Search for the cell housing the specified text and yield its (x, y) center coordinate. 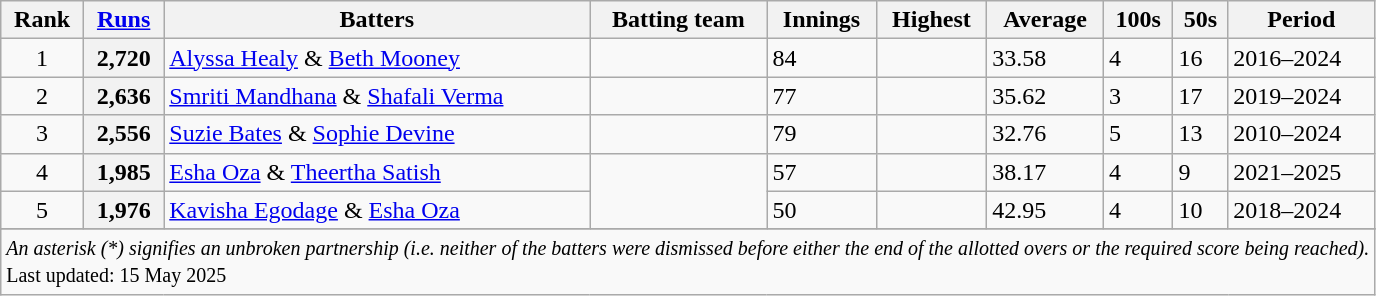
50s (1200, 20)
57 (822, 172)
Alyssa Healy & Beth Mooney (377, 58)
Esha Oza & Theertha Satish (377, 172)
79 (822, 134)
1,976 (124, 210)
84 (822, 58)
16 (1200, 58)
2,556 (124, 134)
Smriti Mandhana & Shafali Verma (377, 96)
10 (1200, 210)
2 (42, 96)
Rank (42, 20)
Kavisha Egodage & Esha Oza (377, 210)
32.76 (1046, 134)
1 (42, 58)
2,720 (124, 58)
2016–2024 (1302, 58)
Highest (932, 20)
2,636 (124, 96)
77 (822, 96)
17 (1200, 96)
Batters (377, 20)
38.17 (1046, 172)
35.62 (1046, 96)
100s (1138, 20)
13 (1200, 134)
33.58 (1046, 58)
Runs (124, 20)
Average (1046, 20)
Batting team (678, 20)
2018–2024 (1302, 210)
Suzie Bates & Sophie Devine (377, 134)
1,985 (124, 172)
2010–2024 (1302, 134)
9 (1200, 172)
2021–2025 (1302, 172)
Innings (822, 20)
2019–2024 (1302, 96)
50 (822, 210)
42.95 (1046, 210)
Period (1302, 20)
